Detect which cell encompasses the target text, then output its (x, y) center coordinate. 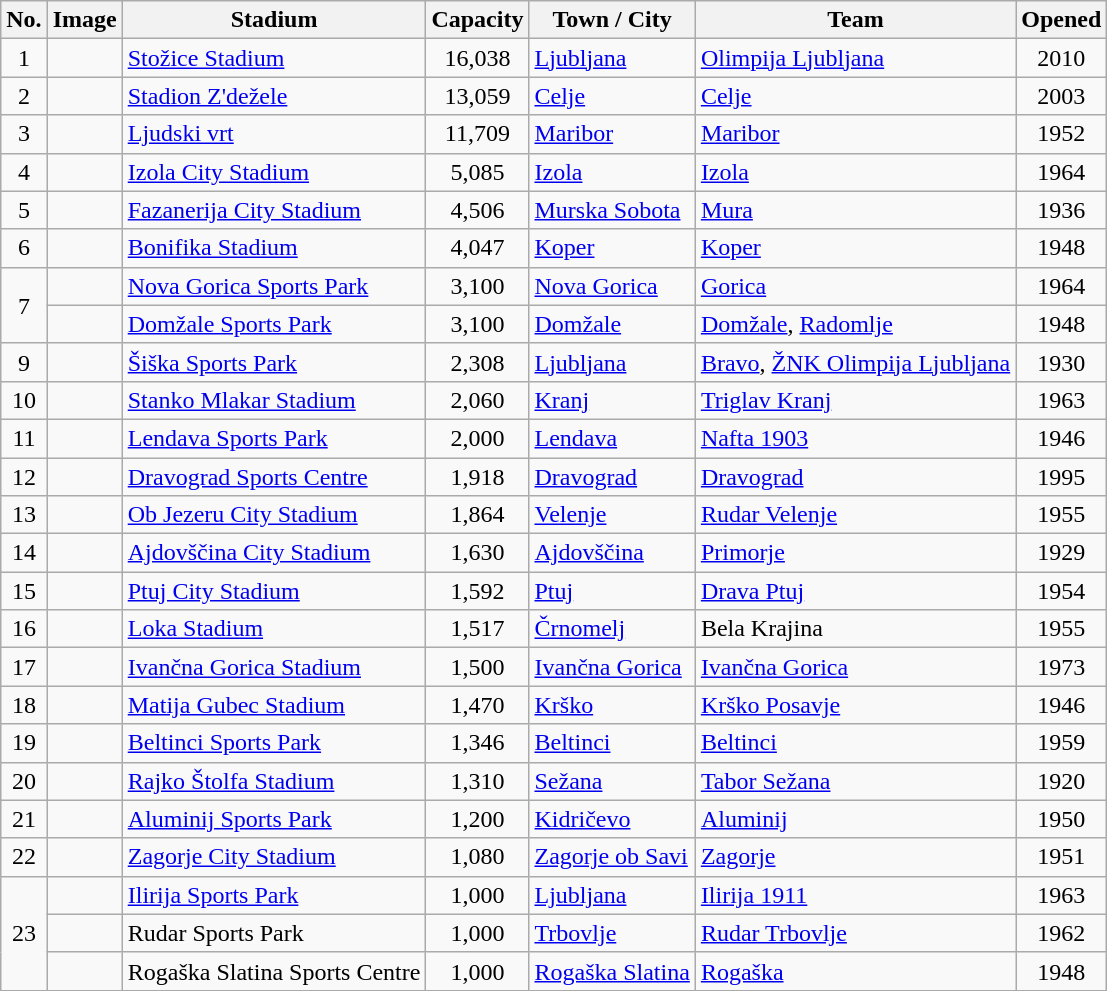
Bonifika Stadium (274, 248)
1,592 (478, 591)
Zagorje ob Savi (612, 857)
1954 (1062, 591)
Rogaška Slatina (612, 971)
Zagorje (855, 857)
1,200 (478, 819)
Rudar Velenje (855, 515)
Izola City Stadium (274, 172)
17 (24, 667)
1929 (1062, 553)
12 (24, 477)
1951 (1062, 857)
11 (24, 438)
3 (24, 134)
Loka Stadium (274, 629)
9 (24, 362)
Sežana (612, 781)
Velenje (612, 515)
1959 (1062, 743)
Bravo, ŽNK Olimpija Ljubljana (855, 362)
Triglav Kranj (855, 400)
Zagorje City Stadium (274, 857)
Mura (855, 210)
Stadium (274, 20)
19 (24, 743)
14 (24, 553)
1,864 (478, 515)
Stožice Stadium (274, 58)
Ob Jezeru City Stadium (274, 515)
Ilirija 1911 (855, 895)
Drava Ptuj (855, 591)
Nova Gorica Sports Park (274, 286)
Domžale, Radomlje (855, 324)
Rudar Trbovlje (855, 933)
Rudar Sports Park (274, 933)
1,630 (478, 553)
Town / City (612, 20)
1,346 (478, 743)
10 (24, 400)
16 (24, 629)
21 (24, 819)
1,918 (478, 477)
1,500 (478, 667)
2010 (1062, 58)
2003 (1062, 96)
Primorje (855, 553)
Lendava (612, 438)
1,517 (478, 629)
Nova Gorica (612, 286)
1930 (1062, 362)
Stanko Mlakar Stadium (274, 400)
No. (24, 20)
Aluminij (855, 819)
23 (24, 933)
18 (24, 705)
Kidričevo (612, 819)
1995 (1062, 477)
Črnomelj (612, 629)
20 (24, 781)
2,000 (478, 438)
Opened (1062, 20)
2 (24, 96)
Krško (612, 705)
Murska Sobota (612, 210)
1952 (1062, 134)
Olimpija Ljubljana (855, 58)
1920 (1062, 781)
1,080 (478, 857)
Fazanerija City Stadium (274, 210)
Lendava Sports Park (274, 438)
Bela Krajina (855, 629)
Ptuj City Stadium (274, 591)
2,308 (478, 362)
2,060 (478, 400)
1 (24, 58)
Ilirija Sports Park (274, 895)
Gorica (855, 286)
Domžale Sports Park (274, 324)
4 (24, 172)
Domžale (612, 324)
11,709 (478, 134)
Rajko Štolfa Stadium (274, 781)
Matija Gubec Stadium (274, 705)
13 (24, 515)
1,470 (478, 705)
Aluminij Sports Park (274, 819)
Beltinci Sports Park (274, 743)
5 (24, 210)
1936 (1062, 210)
Rogaška Slatina Sports Centre (274, 971)
Image (84, 20)
1973 (1062, 667)
Ljudski vrt (274, 134)
Ajdovščina City Stadium (274, 553)
Tabor Sežana (855, 781)
1962 (1062, 933)
Ptuj (612, 591)
4,506 (478, 210)
Capacity (478, 20)
6 (24, 248)
1950 (1062, 819)
Rogaška (855, 971)
7 (24, 305)
16,038 (478, 58)
15 (24, 591)
13,059 (478, 96)
4,047 (478, 248)
5,085 (478, 172)
Nafta 1903 (855, 438)
Stadion Z'dežele (274, 96)
Šiška Sports Park (274, 362)
Dravograd Sports Centre (274, 477)
1,310 (478, 781)
Trbovlje (612, 933)
Kranj (612, 400)
Ivančna Gorica Stadium (274, 667)
Team (855, 20)
22 (24, 857)
Ajdovščina (612, 553)
Krško Posavje (855, 705)
